Detect which cell encompasses the target text, then output its (X, Y) center coordinate. 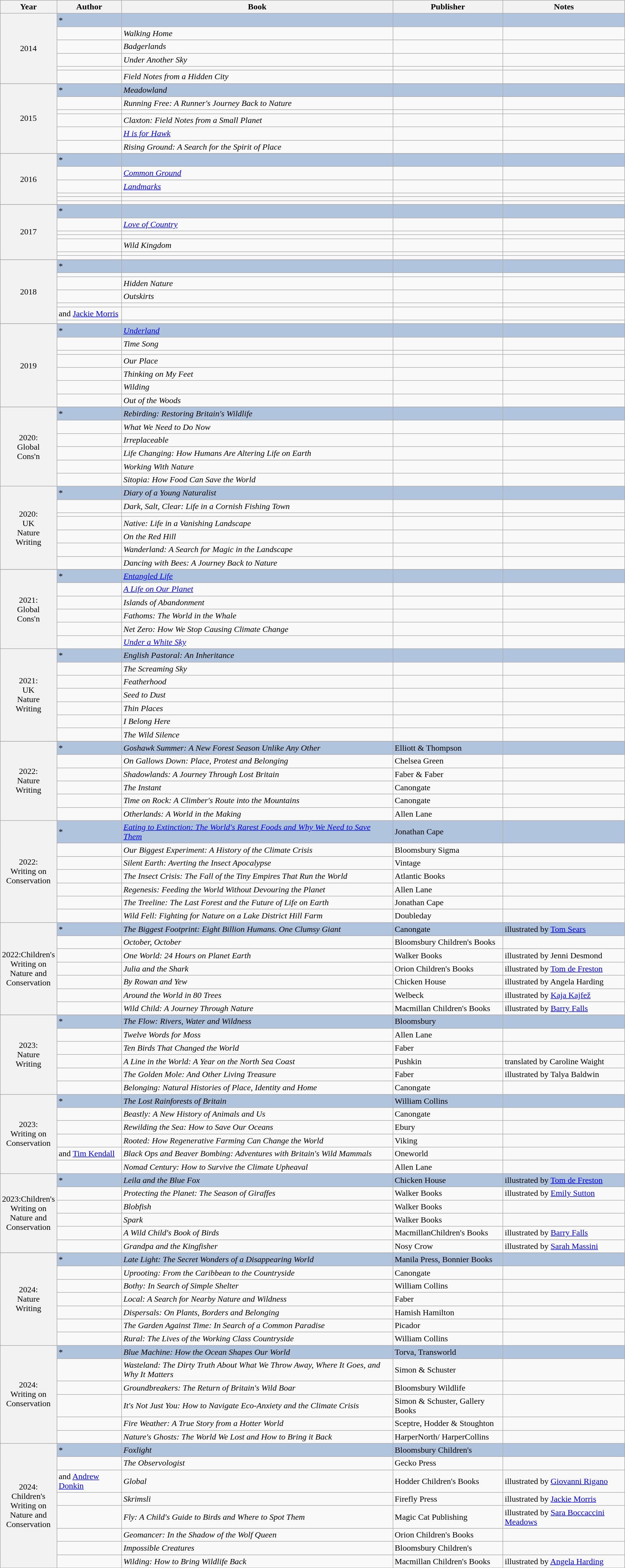
Black Ops and Beaver Bombing: Adventures with Britain's Wild Mammals (257, 1154)
Ebury (448, 1127)
illustrated by Kaja Kajfež (564, 995)
One World: 24 Hours on Planet Earth (257, 956)
Simon & Schuster (448, 1370)
Goshawk Summer: A New Forest Season Unlike Any Other (257, 748)
What We Need to Do Now (257, 427)
illustrated by Jenni Desmond (564, 956)
Nature's Ghosts: The World We Lost and How to Bring it Back (257, 1437)
Under a White Sky (257, 642)
Rebirding: Restoring Britain's Wildlife (257, 414)
2024:NatureWriting (28, 1299)
Pushkin (448, 1061)
Wilding (257, 387)
Bloomsbury Wildlife (448, 1388)
Hodder Children's Books (448, 1481)
Fire Weather: A True Story from a Hotter World (257, 1424)
A Life on Our Planet (257, 589)
Our Place (257, 361)
2018 (28, 292)
Otherlands: A World in the Making (257, 814)
Time on Rock: A Climber's Route into the Mountains (257, 801)
It's Not Just You: How to Navigate Eco-Anxiety and the Climate Crisis (257, 1406)
2021:UKNatureWriting (28, 695)
Local: A Search for Nearby Nature and Wildness (257, 1299)
H is for Hawk (257, 133)
illustrated by Talya Baldwin (564, 1074)
Shadowlands: A Journey Through Lost Britain (257, 774)
Blobfish (257, 1207)
Featherhood (257, 682)
Spark (257, 1220)
Dancing with Bees: A Journey Back to Nature (257, 563)
Simon & Schuster, Gallery Books (448, 1406)
English Pastoral: An Inheritance (257, 655)
Bloomsbury Sigma (448, 850)
Wasteland: The Dirty Truth About What We Throw Away, Where It Goes, and Why It Matters (257, 1370)
Love of Country (257, 224)
translated by Caroline Waight (564, 1061)
On the Red Hill (257, 536)
Hamish Hamilton (448, 1312)
October, October (257, 942)
The Observologist (257, 1463)
Common Ground (257, 173)
Thin Places (257, 708)
On Gallows Down: Place, Protest and Belonging (257, 761)
Rising Ground: A Search for the Spirit of Place (257, 147)
Late Light: The Secret Wonders of a Disappearing World (257, 1259)
Atlantic Books (448, 876)
Out of the Woods (257, 400)
2014 (28, 49)
MacmillanChildren's Books (448, 1233)
Oneworld (448, 1154)
2017 (28, 232)
HarperNorth/ HarperCollins (448, 1437)
Vintage (448, 863)
Author (89, 7)
Elliott & Thompson (448, 748)
Foxlight (257, 1450)
Seed to Dust (257, 695)
2022:Children's Writing on Nature and Conservation (28, 969)
Wilding: How to Bring Wildlife Back (257, 1561)
Field Notes from a Hidden City (257, 77)
Uprooting: From the Caribbean to the Countryside (257, 1273)
Protecting the Planet: The Season of Giraffes (257, 1193)
Welbeck (448, 995)
2024:Children's Writing on Nature and Conservation (28, 1506)
and Andrew Donkin (89, 1481)
Islands of Abandonment (257, 602)
The Golden Mole: And Other Living Treasure (257, 1074)
2020:UKNatureWriting (28, 528)
illustrated by Jackie Morris (564, 1499)
Rooted: How Regenerative Farming Can Change the World (257, 1141)
Twelve Words for Moss (257, 1035)
Native: Life in a Vanishing Landscape (257, 523)
Our Biggest Experiment: A History of the Climate Crisis (257, 850)
The Wild Silence (257, 735)
Dark, Salt, Clear: Life in a Cornish Fishing Town (257, 506)
The Instant (257, 787)
Leila and the Blue Fox (257, 1180)
Meadowland (257, 90)
Irreplaceable (257, 440)
The Treeline: The Last Forest and the Future of Life on Earth (257, 903)
Nomad Century: How to Survive the Climate Upheaval (257, 1167)
Walking Home (257, 33)
Badgerlands (257, 47)
Wild Kingdom (257, 245)
Belonging: Natural Histories of Place, Identity and Home (257, 1087)
Grandpa and the Kingfisher (257, 1246)
and Jackie Morris (89, 314)
The Garden Against Time: In Search of a Common Paradise (257, 1326)
Skrimsli (257, 1499)
Ten Birds That Changed the World (257, 1048)
Time Song (257, 344)
illustrated by Giovanni Rigano (564, 1481)
Eating to Extinction: The World's Rarest Foods and Why We Need to Save Them (257, 832)
2023:NatureWriting (28, 1054)
Torva, Transworld (448, 1352)
Dispersals: On Plants, Borders and Belonging (257, 1312)
Wild Child: A Journey Through Nature (257, 1008)
illustrated by Tom Sears (564, 929)
Wild Fell: Fighting for Nature on a Lake District Hill Farm (257, 916)
2021:GlobalCons'n (28, 609)
Regenesis: Feeding the World Without Devouring the Planet (257, 889)
Book (257, 7)
Beastly: A New History of Animals and Us (257, 1114)
Magic Cat Publishing (448, 1517)
Life Changing: How Humans Are Altering Life on Earth (257, 453)
2023:Writing onConservation (28, 1134)
Running Free: A Runner's Journey Back to Nature (257, 103)
A Wild Child's Book of Birds (257, 1233)
Notes (564, 7)
Fly: A Child's Guide to Birds and Where to Spot Them (257, 1517)
Around the World in 80 Trees (257, 995)
Entangled Life (257, 576)
Wanderland: A Search for Magic in the Landscape (257, 550)
2024:Writing onConservation (28, 1394)
Groundbreakers: The Return of Britain's Wild Boar (257, 1388)
Viking (448, 1141)
Nosy Crow (448, 1246)
I Belong Here (257, 722)
Publisher (448, 7)
Impossible Creatures (257, 1548)
Under Another Sky (257, 60)
2022:NatureWriting (28, 781)
2023:Children's Writing on Nature and Conservation (28, 1213)
Bloomsbury (448, 1021)
Rural: The Lives of the Working Class Countryside (257, 1339)
Year (28, 7)
Chelsea Green (448, 761)
Working With Nature (257, 466)
Julia and the Shark (257, 969)
Diary of a Young Naturalist (257, 493)
Sceptre, Hodder & Stoughton (448, 1424)
Thinking on My Feet (257, 374)
Gecko Press (448, 1463)
Blue Machine: How the Ocean Shapes Our World (257, 1352)
A Line in the World: A Year on the North Sea Coast (257, 1061)
2016 (28, 179)
Faber & Faber (448, 774)
Net Zero: How We Stop Causing Climate Change (257, 629)
2020:GlobalCons'n (28, 447)
Picador (448, 1326)
2019 (28, 365)
The Insect Crisis: The Fall of the Tiny Empires That Run the World (257, 876)
Bloomsbury Children's Books (448, 942)
Rewilding the Sea: How to Save Our Oceans (257, 1127)
2015 (28, 118)
illustrated by Sarah Massini (564, 1246)
Manila Press, Bonnier Books (448, 1259)
Global (257, 1481)
The Screaming Sky (257, 668)
The Lost Rainforests of Britain (257, 1101)
Underland (257, 331)
Silent Earth: Averting the Insect Apocalypse (257, 863)
The Flow: Rivers, Water and Wildness (257, 1021)
Bothy: In Search of Simple Shelter (257, 1286)
Landmarks (257, 186)
Sitopia: How Food Can Save the World (257, 480)
Fathoms: The World in the Whale (257, 616)
Claxton: Field Notes from a Small Planet (257, 120)
and Tim Kendall (89, 1154)
illustrated by Emily Sutton (564, 1193)
Hidden Nature (257, 283)
2022:Writing onConservation (28, 871)
Doubleday (448, 916)
Firefly Press (448, 1499)
illustrated by Sara Boccaccini Meadows (564, 1517)
By Rowan and Yew (257, 982)
Geomancer: In the Shadow of the Wolf Queen (257, 1535)
The Biggest Footprint: Eight Billion Humans. One Clumsy Giant (257, 929)
Outskirts (257, 297)
